Output the (X, Y) coordinate of the center of the cell containing the given text.  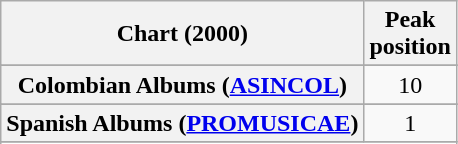
1 (410, 123)
10 (410, 85)
Spanish Albums (PROMUSICAE) (182, 123)
Peakposition (410, 34)
Chart (2000) (182, 34)
Colombian Albums (ASINCOL) (182, 85)
